Pinpoint the cell where the given text exists, returning its (x, y) midpoint coordinate. 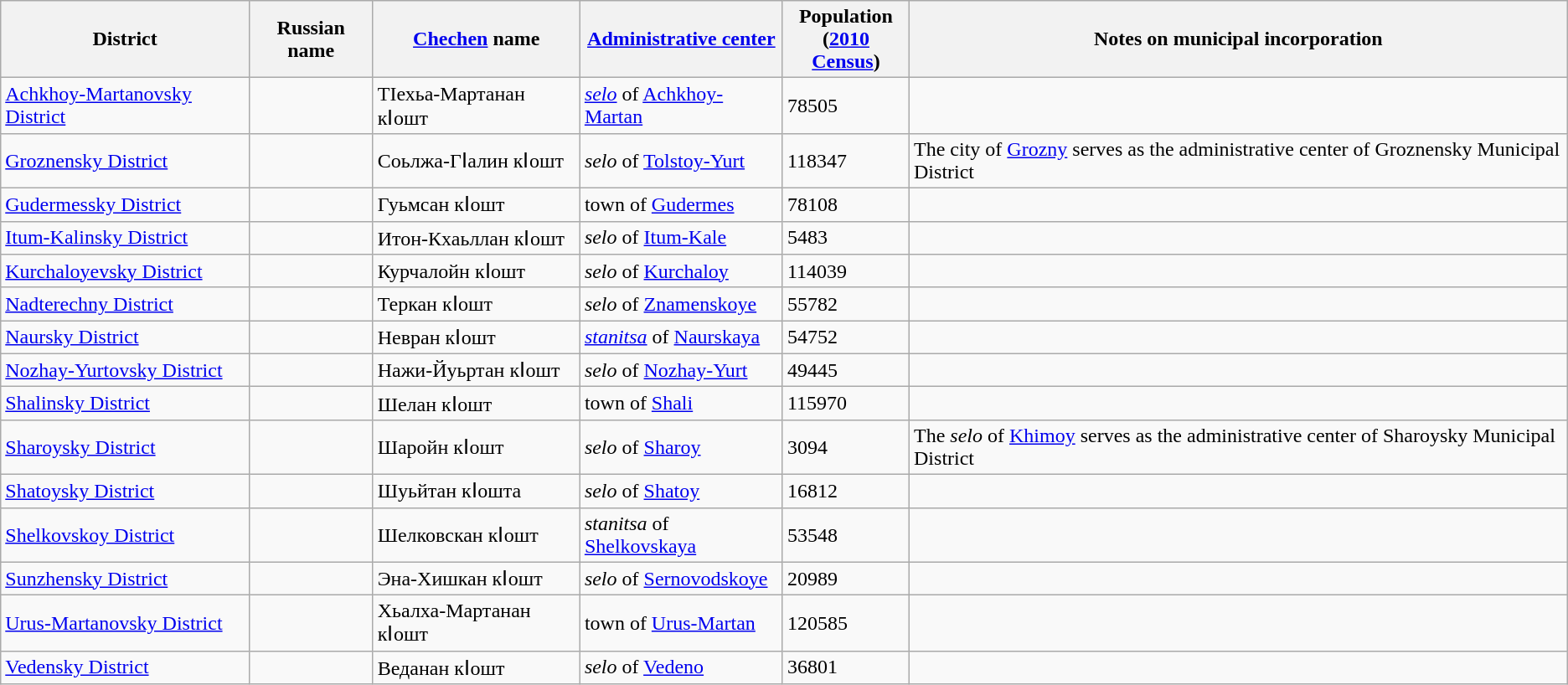
Невран кӀошт (476, 337)
16812 (846, 491)
20989 (846, 579)
selo of Sernovodskoye (681, 579)
Шуьйтан кӀошта (476, 491)
49445 (846, 370)
town of Gudermes (681, 204)
Теркан кӀошт (476, 304)
Хьалха-Мартанан кӀошт (476, 623)
3094 (846, 447)
selo of Itum-Kale (681, 238)
115970 (846, 404)
Population(2010 Census) (846, 39)
Гуьмсан кӀошт (476, 204)
Итон-Кхаьллан кӀошт (476, 238)
78108 (846, 204)
Groznensky District (126, 161)
Shalinsky District (126, 404)
78505 (846, 106)
stanitsa of Naurskaya (681, 337)
town of Shali (681, 404)
selo of Shatoy (681, 491)
36801 (846, 667)
Соьлжа-ГӀалин кӀошт (476, 161)
Russian name (311, 39)
The city of Grozny serves as the administrative center of Groznensky Municipal District (1239, 161)
54752 (846, 337)
Notes on municipal incorporation (1239, 39)
Shelkovskoy District (126, 534)
stanitsa of Shelkovskaya (681, 534)
Vedensky District (126, 667)
Administrative center (681, 39)
Sharoysky District (126, 447)
selo of Kurchaloy (681, 271)
118347 (846, 161)
Веданан кӀошт (476, 667)
120585 (846, 623)
selo of Sharoy (681, 447)
Naursky District (126, 337)
53548 (846, 534)
Sunzhensky District (126, 579)
Эна-Хишкан кӀошт (476, 579)
Нажи-Йуьртан кӀошт (476, 370)
District (126, 39)
Chechen name (476, 39)
Urus-Martanovsky District (126, 623)
selo of Tolstoy-Yurt (681, 161)
Shatoysky District (126, 491)
Nadterechny District (126, 304)
55782 (846, 304)
Nozhay-Yurtovsky District (126, 370)
selo of Nozhay-Yurt (681, 370)
Шелковскан кӀошт (476, 534)
selo of Vedeno (681, 667)
Шелан кӀошт (476, 404)
Курчалойн кӀошт (476, 271)
selo of Achkhoy-Martan (681, 106)
town of Urus-Martan (681, 623)
Kurchaloyevsky District (126, 271)
5483 (846, 238)
selo of Znamenskoye (681, 304)
The selo of Khimoy serves as the administrative center of Sharoysky Municipal District (1239, 447)
Itum-Kalinsky District (126, 238)
ТIехьа-Мартанан кӀошт (476, 106)
114039 (846, 271)
Шаройн кӀошт (476, 447)
Achkhoy-Martanovsky District (126, 106)
Gudermessky District (126, 204)
